Find where the given text appears and provide that cell's center as (x, y) coordinate. 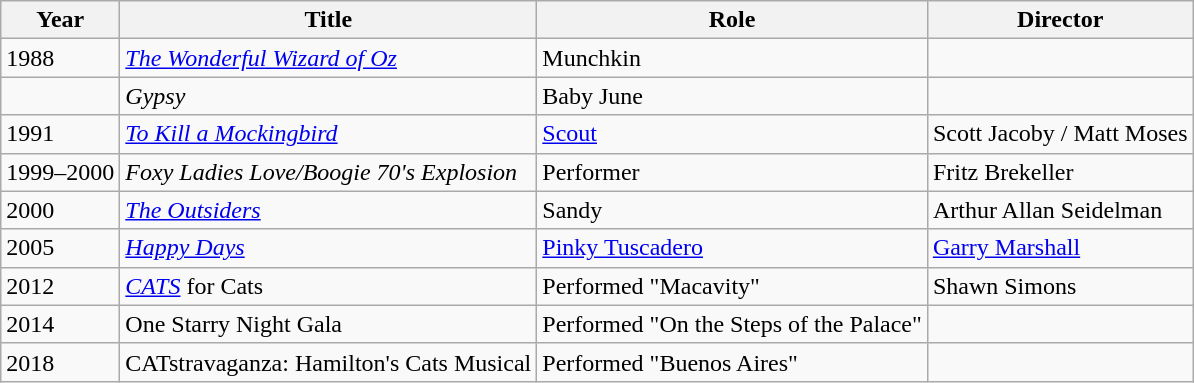
1991 (60, 134)
Scott Jacoby / Matt Moses (1060, 134)
2018 (60, 362)
2005 (60, 248)
One Starry Night Gala (328, 324)
Year (60, 20)
Role (732, 20)
CATstravaganza: Hamilton's Cats Musical (328, 362)
Munchkin (732, 58)
Baby June (732, 96)
Pinky Tuscadero (732, 248)
Scout (732, 134)
Gypsy (328, 96)
Title (328, 20)
Garry Marshall (1060, 248)
Arthur Allan Seidelman (1060, 210)
1999–2000 (60, 172)
Performed "Buenos Aires" (732, 362)
Director (1060, 20)
Performed "Macavity" (732, 286)
Performer (732, 172)
CATS for Cats (328, 286)
The Wonderful Wizard of Oz (328, 58)
2012 (60, 286)
2000 (60, 210)
Performed "On the Steps of the Palace" (732, 324)
The Outsiders (328, 210)
Sandy (732, 210)
1988 (60, 58)
Fritz Brekeller (1060, 172)
To Kill a Mockingbird (328, 134)
2014 (60, 324)
Foxy Ladies Love/Boogie 70's Explosion (328, 172)
Shawn Simons (1060, 286)
Happy Days (328, 248)
